Return [X, Y] of the center of cell containing provided text 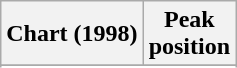
Chart (1998) [72, 34]
Peakposition [189, 34]
